From the cell containing the given text, extract its center point as (x, y) coordinate. 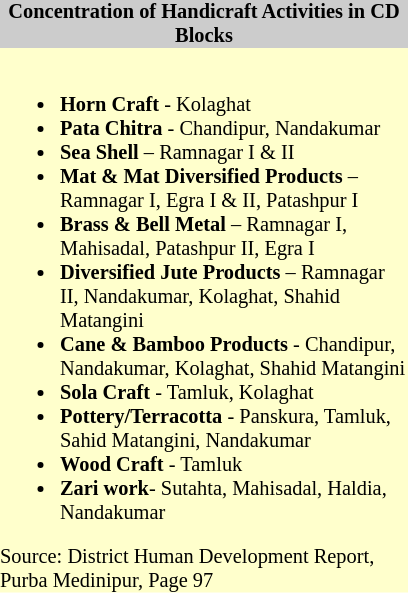
Concentration of Handicraft Activities in CD Blocks (204, 24)
